Search for the cell housing the specified text and yield its (X, Y) center coordinate. 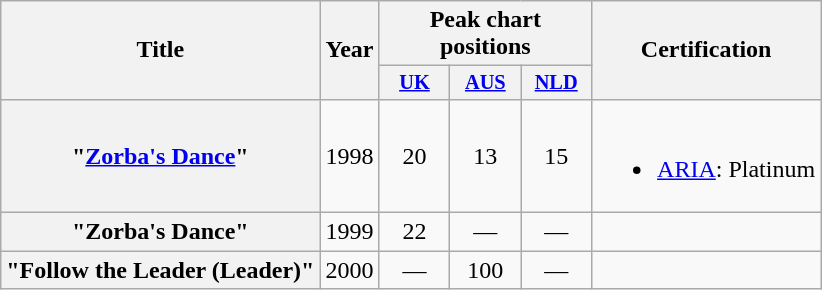
1999 (350, 232)
1998 (350, 156)
13 (486, 156)
"Follow the Leader (Leader)" (160, 270)
Title (160, 50)
Year (350, 50)
NLD (556, 83)
AUS (486, 83)
15 (556, 156)
22 (414, 232)
2000 (350, 270)
ARIA: Platinum (706, 156)
100 (486, 270)
Certification (706, 50)
UK (414, 83)
Peak chart positions (486, 34)
20 (414, 156)
